Identify which cell holds the provided text, then report its (x, y) central coordinate. 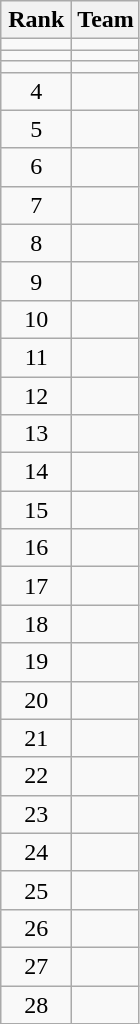
17 (36, 586)
27 (36, 966)
11 (36, 357)
Team (106, 20)
6 (36, 167)
9 (36, 281)
19 (36, 662)
26 (36, 928)
8 (36, 243)
14 (36, 472)
28 (36, 1005)
18 (36, 624)
23 (36, 814)
13 (36, 434)
20 (36, 700)
5 (36, 129)
25 (36, 890)
21 (36, 738)
10 (36, 319)
15 (36, 510)
Rank (36, 20)
12 (36, 395)
22 (36, 776)
16 (36, 548)
4 (36, 91)
7 (36, 205)
24 (36, 852)
